Return the [x, y] coordinate for the center point of the cell that contains the specified text.  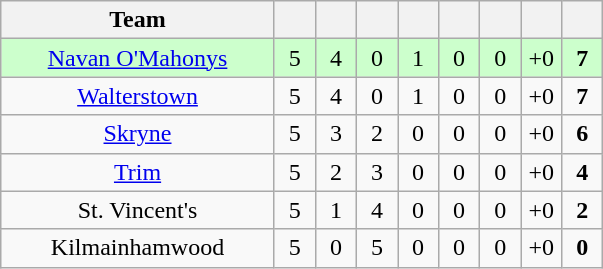
6 [582, 134]
Team [138, 20]
St. Vincent's [138, 210]
Skryne [138, 134]
Trim [138, 172]
Walterstown [138, 96]
Navan O'Mahonys [138, 58]
Kilmainhamwood [138, 248]
